Find where the given text appears and provide that cell's center as [X, Y] coordinate. 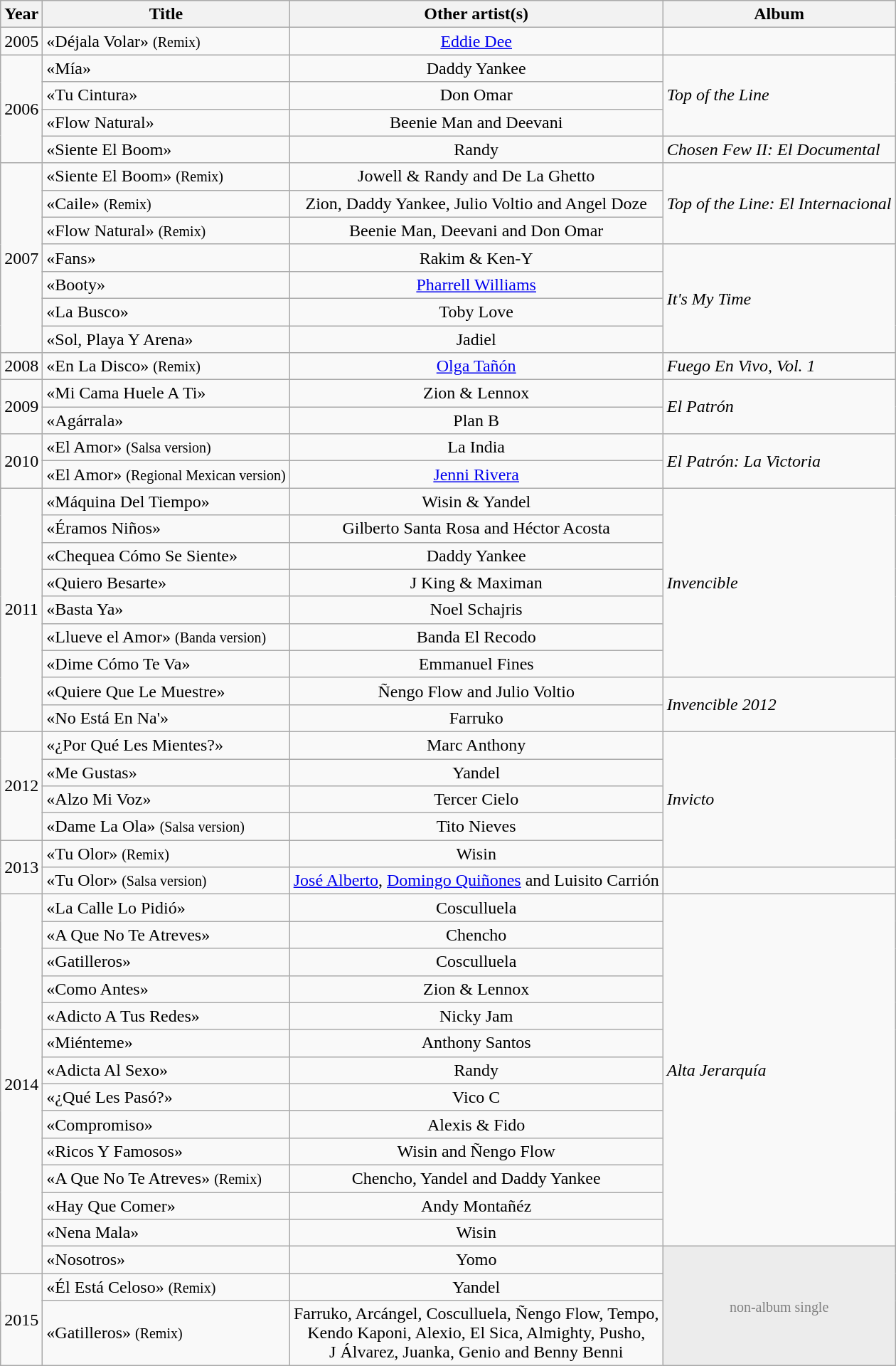
2011 [21, 610]
Jowell & Randy and De La Ghetto [476, 176]
2008 [21, 366]
«Tu Cintura» [166, 95]
«Dime Cómo Te Va» [166, 664]
Year [21, 14]
Marc Anthony [476, 745]
«Me Gustas» [166, 772]
«Hay Que Comer» [166, 1206]
«Alzo Mi Voz» [166, 800]
Tito Nieves [476, 827]
«Llueve el Amor» (Banda version) [166, 637]
«Booty» [166, 285]
«Máquina Del Tiempo» [166, 502]
«Él Está Celoso» (Remix) [166, 1287]
«A Que No Te Atreves» [166, 935]
2015 [21, 1320]
«Flow Natural» [166, 122]
«La Busco» [166, 312]
Anthony Santos [476, 1043]
Wisin and Ñengo Flow [476, 1151]
Nicky Jam [476, 1016]
Beenie Man, Deevani and Don Omar [476, 231]
«Miénteme» [166, 1043]
«¿Qué Les Pasó?» [166, 1097]
Don Omar [476, 95]
2013 [21, 867]
Other artist(s) [476, 14]
non-album single [779, 1306]
«Agárrala» [166, 420]
La India [476, 448]
«En La Disco» (Remix) [166, 366]
Toby Love [476, 312]
Zion, Daddy Yankee, Julio Voltio and Angel Doze [476, 203]
«Flow Natural» (Remix) [166, 231]
«Nena Mala» [166, 1233]
«Caile» (Remix) [166, 203]
Pharrell Williams [476, 285]
«La Calle Lo Pidió» [166, 908]
«A Que No Te Atreves» (Remix) [166, 1178]
Wisin & Yandel [476, 502]
«Chequea Cómo Se Siente» [166, 556]
«Sol, Playa Y Arena» [166, 339]
2005 [21, 41]
«Fans» [166, 258]
Top of the Line: El Internacional [779, 203]
«Ricos Y Famosos» [166, 1151]
«Dame La Ola» (Salsa version) [166, 827]
Invencible [779, 583]
«Gatilleros» [166, 962]
Andy Montañéz [476, 1206]
Gilberto Santa Rosa and Héctor Acosta [476, 529]
«Gatilleros» (Remix) [166, 1333]
Tercer Cielo [476, 800]
Invencible 2012 [779, 704]
J King & Maximan [476, 583]
Invicto [779, 799]
Ñengo Flow and Julio Voltio [476, 691]
Vico C [476, 1097]
«Basta Ya» [166, 610]
2012 [21, 785]
Eddie Dee [476, 41]
Chencho [476, 935]
José Alberto, Domingo Quiñones and Luisito Carrión [476, 881]
Emmanuel Fines [476, 664]
Top of the Line [779, 95]
«Tu Olor» (Salsa version) [166, 881]
2009 [21, 407]
Farruko [476, 718]
«Mía» [166, 68]
«Adicta Al Sexo» [166, 1070]
«Quiere Que Le Muestre» [166, 691]
Olga Tañón [476, 366]
«No Está En Na'» [166, 718]
Beenie Man and Deevani [476, 122]
Alta Jerarquía [779, 1070]
«El Amor» (Salsa version) [166, 448]
Jenni Rivera [476, 475]
Plan B [476, 420]
«¿Por Qué Les Mientes?» [166, 745]
«Mi Cama Huele A Ti» [166, 393]
Alexis & Fido [476, 1124]
Chosen Few II: El Documental [779, 149]
It's My Time [779, 298]
2006 [21, 109]
«Compromiso» [166, 1124]
«Éramos Niños» [166, 529]
Title [166, 14]
Jadiel [476, 339]
«El Amor» (Regional Mexican version) [166, 475]
Fuego En Vivo, Vol. 1 [779, 366]
2014 [21, 1084]
El Patrón [779, 407]
2010 [21, 461]
Farruko, Arcángel, Cosculluela, Ñengo Flow, Tempo,Kendo Kaponi, Alexio, El Sica, Almighty, Pusho,J Álvarez, Juanka, Genio and Benny Benni [476, 1333]
«Adicto A Tus Redes» [166, 1016]
«Nosotros» [166, 1260]
Banda El Recodo [476, 637]
Chencho, Yandel and Daddy Yankee [476, 1178]
El Patrón: La Victoria [779, 461]
Noel Schajris [476, 610]
«Quiero Besarte» [166, 583]
2007 [21, 258]
«Como Antes» [166, 989]
Rakim & Ken-Y [476, 258]
«Déjala Volar» (Remix) [166, 41]
Yomo [476, 1260]
«Tu Olor» (Remix) [166, 854]
«Siente El Boom» [166, 149]
Album [779, 14]
«Siente El Boom» (Remix) [166, 176]
